Output the [X, Y] coordinate of the center of the cell containing the given text.  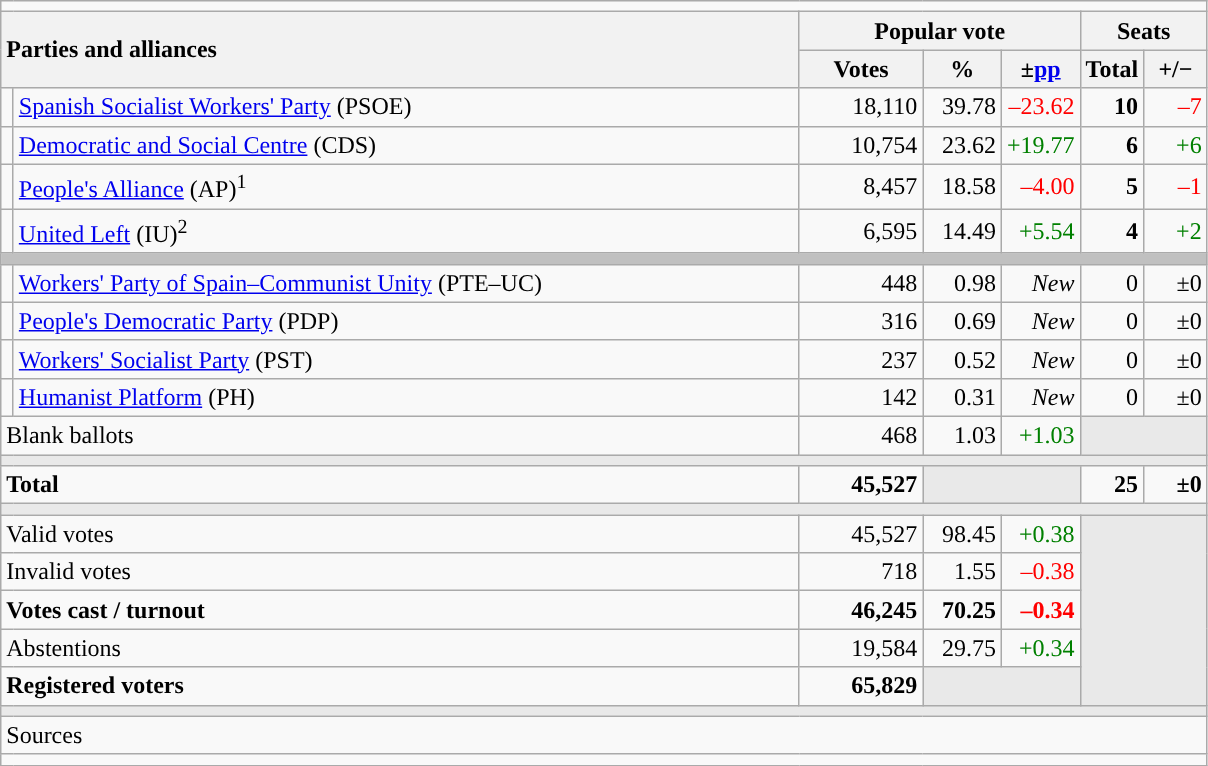
142 [861, 397]
14.49 [962, 232]
Workers' Party of Spain–Communist Unity (PTE–UC) [406, 283]
+6 [1176, 145]
±pp [1040, 69]
70.25 [962, 610]
Parties and alliances [400, 50]
–0.34 [1040, 610]
0.31 [962, 397]
Votes [861, 69]
6 [1112, 145]
+2 [1176, 232]
29.75 [962, 648]
–1 [1176, 186]
448 [861, 283]
65,829 [861, 686]
Spanish Socialist Workers' Party (PSOE) [406, 107]
Blank ballots [400, 435]
0.52 [962, 359]
468 [861, 435]
+5.54 [1040, 232]
Invalid votes [400, 572]
98.45 [962, 534]
1.55 [962, 572]
Abstentions [400, 648]
237 [861, 359]
+0.38 [1040, 534]
Seats [1144, 31]
8,457 [861, 186]
Humanist Platform (PH) [406, 397]
10 [1112, 107]
718 [861, 572]
0.69 [962, 321]
10,754 [861, 145]
+/− [1176, 69]
Votes cast / turnout [400, 610]
316 [861, 321]
19,584 [861, 648]
4 [1112, 232]
6,595 [861, 232]
% [962, 69]
+0.34 [1040, 648]
Popular vote [940, 31]
People's Alliance (AP)1 [406, 186]
23.62 [962, 145]
–7 [1176, 107]
Workers' Socialist Party (PST) [406, 359]
5 [1112, 186]
18,110 [861, 107]
18.58 [962, 186]
Democratic and Social Centre (CDS) [406, 145]
+1.03 [1040, 435]
Sources [604, 735]
+19.77 [1040, 145]
1.03 [962, 435]
0.98 [962, 283]
People's Democratic Party (PDP) [406, 321]
–4.00 [1040, 186]
25 [1112, 485]
46,245 [861, 610]
United Left (IU)2 [406, 232]
–23.62 [1040, 107]
Valid votes [400, 534]
–0.38 [1040, 572]
39.78 [962, 107]
Registered voters [400, 686]
